Pinpoint the cell where the given text exists, returning its (x, y) midpoint coordinate. 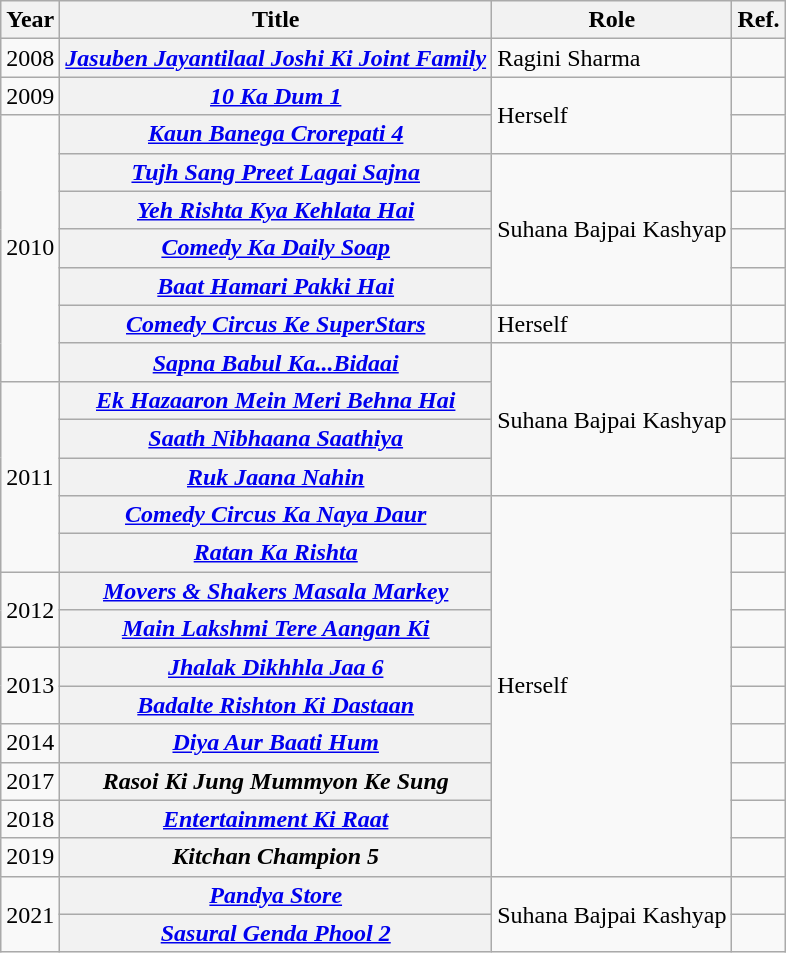
2019 (30, 857)
Yeh Rishta Kya Kehlata Hai (276, 210)
Jhalak Dikhhla Jaa 6 (276, 667)
2021 (30, 914)
Pandya Store (276, 895)
Movers & Shakers Masala Markey (276, 591)
Kitchan Champion 5 (276, 857)
Ref. (758, 20)
Comedy Circus Ke SuperStars (276, 324)
Comedy Circus Ka Naya Daur (276, 515)
Comedy Ka Daily Soap (276, 248)
Year (30, 20)
Ragini Sharma (612, 58)
2008 (30, 58)
2010 (30, 248)
Jasuben Jayantilaal Joshi Ki Joint Family (276, 58)
2013 (30, 686)
Main Lakshmi Tere Aangan Ki (276, 629)
Ek Hazaaron Mein Meri Behna Hai (276, 400)
Sapna Babul Ka...Bidaai (276, 362)
Saath Nibhaana Saathiya (276, 438)
Rasoi Ki Jung Mummyon Ke Sung (276, 781)
2011 (30, 476)
10 Ka Dum 1 (276, 96)
2014 (30, 743)
2017 (30, 781)
Badalte Rishton Ki Dastaan (276, 705)
Diya Aur Baati Hum (276, 743)
Tujh Sang Preet Lagai Sajna (276, 172)
Entertainment Ki Raat (276, 819)
Kaun Banega Crorepati 4 (276, 134)
Ratan Ka Rishta (276, 553)
2012 (30, 610)
Title (276, 20)
Ruk Jaana Nahin (276, 477)
Baat Hamari Pakki Hai (276, 286)
Sasural Genda Phool 2 (276, 933)
2009 (30, 96)
2018 (30, 819)
Role (612, 20)
